From the cell containing the given text, extract its center point as (x, y) coordinate. 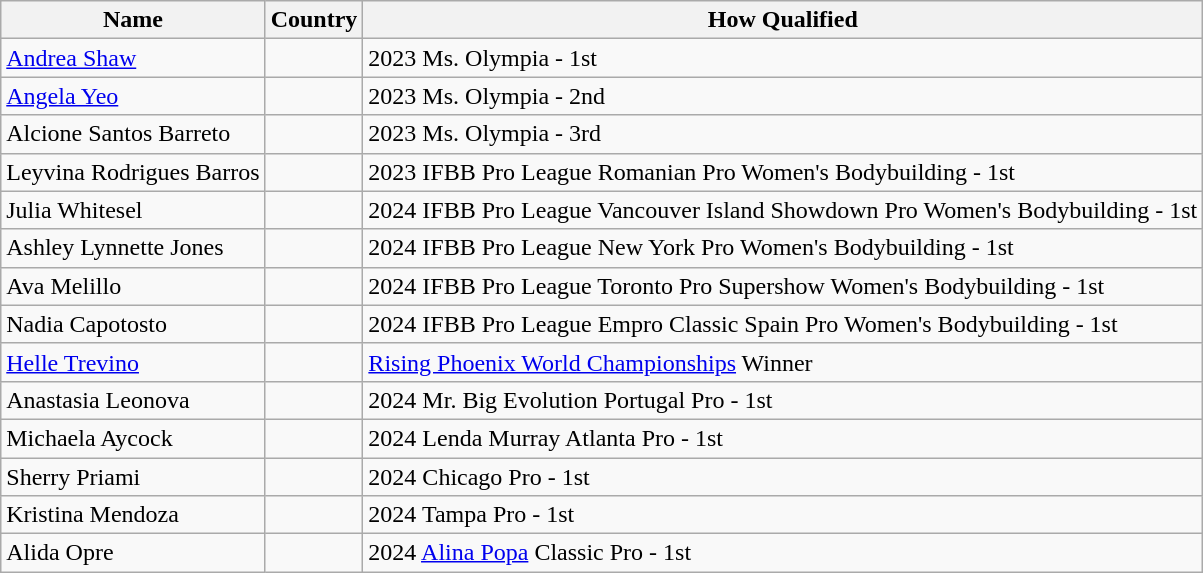
Sherry Priami (133, 477)
2024 Mr. Big Evolution Portugal Pro - 1st (783, 400)
2024 Tampa Pro - 1st (783, 515)
Kristina Mendoza (133, 515)
Ashley Lynnette Jones (133, 248)
2023 Ms. Olympia - 2nd (783, 96)
Anastasia Leonova (133, 400)
2024 Alina Popa Classic Pro - 1st (783, 553)
2024 Lenda Murray Atlanta Pro - 1st (783, 438)
Leyvina Rodrigues Barros (133, 172)
Andrea Shaw (133, 58)
Julia Whitesel (133, 210)
Country (314, 20)
2024 IFBB Pro League Toronto Pro Supershow Women's Bodybuilding - 1st (783, 286)
Michaela Aycock (133, 438)
2024 IFBB Pro League Vancouver Island Showdown Pro Women's Bodybuilding - 1st (783, 210)
Name (133, 20)
Alcione Santos Barreto (133, 134)
Angela Yeo (133, 96)
Nadia Capotosto (133, 324)
Ava Melillo (133, 286)
Alida Opre (133, 553)
2024 Chicago Pro - 1st (783, 477)
2023 Ms. Olympia - 3rd (783, 134)
Helle Trevino (133, 362)
Rising Phoenix World Championships Winner (783, 362)
2023 IFBB Pro League Romanian Pro Women's Bodybuilding - 1st (783, 172)
How Qualified (783, 20)
2023 Ms. Olympia - 1st (783, 58)
2024 IFBB Pro League Empro Classic Spain Pro Women's Bodybuilding - 1st (783, 324)
2024 IFBB Pro League New York Pro Women's Bodybuilding - 1st (783, 248)
